Pinpoint the cell where the given text exists, returning its [x, y] midpoint coordinate. 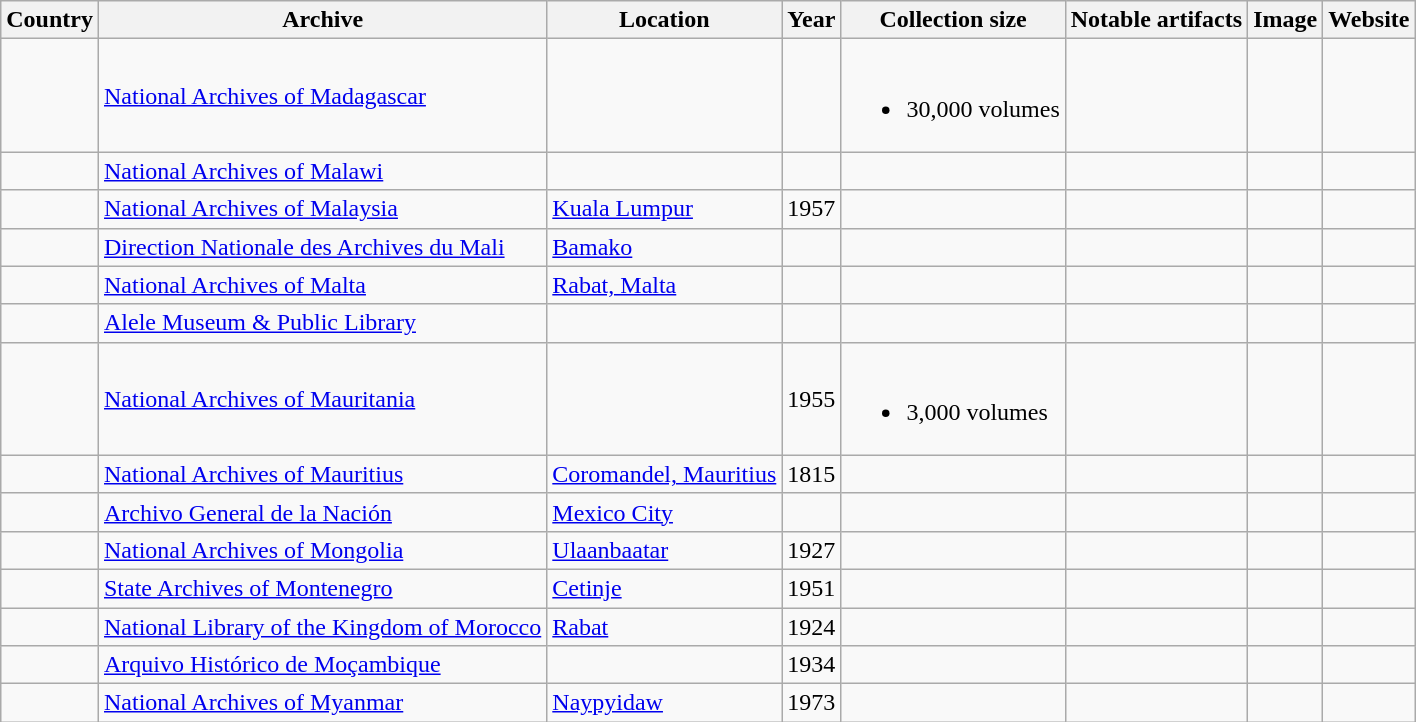
Notable artifacts [1156, 20]
National Archives of Mongolia [322, 550]
Mexico City [664, 512]
Naypyidaw [664, 703]
1955 [812, 398]
1957 [812, 209]
30,000 volumes [953, 96]
1973 [812, 703]
National Archives of Malta [322, 285]
1924 [812, 627]
1951 [812, 588]
Bamako [664, 247]
Archivo General de la Nación [322, 512]
1927 [812, 550]
State Archives of Montenegro [322, 588]
Year [812, 20]
Archive [322, 20]
Country [50, 20]
Collection size [953, 20]
Image [1286, 20]
National Library of the Kingdom of Morocco [322, 627]
National Archives of Myanmar [322, 703]
Website [1369, 20]
1934 [812, 665]
Location [664, 20]
Rabat, Malta [664, 285]
Coromandel, Mauritius [664, 474]
Ulaanbaatar [664, 550]
Kuala Lumpur [664, 209]
Arquivo Histórico de Moçambique [322, 665]
3,000 volumes [953, 398]
National Archives of Malawi [322, 171]
Alele Museum & Public Library [322, 323]
Cetinje [664, 588]
National Archives of Madagascar [322, 96]
National Archives of Mauritania [322, 398]
Rabat [664, 627]
Direction Nationale des Archives du Mali [322, 247]
National Archives of Malaysia [322, 209]
National Archives of Mauritius [322, 474]
1815 [812, 474]
